Scan for the cell matching the given text and deliver its [X, Y] coordinate at center. 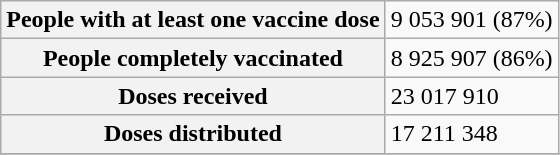
9 053 901 (87%) [472, 20]
Doses received [193, 96]
People with at least one vaccine dose [193, 20]
Doses distributed [193, 134]
17 211 348 [472, 134]
23 017 910 [472, 96]
People completely vaccinated [193, 58]
8 925 907 (86%) [472, 58]
